Extract the (x, y) coordinate from the center of the cell holding the provided text.  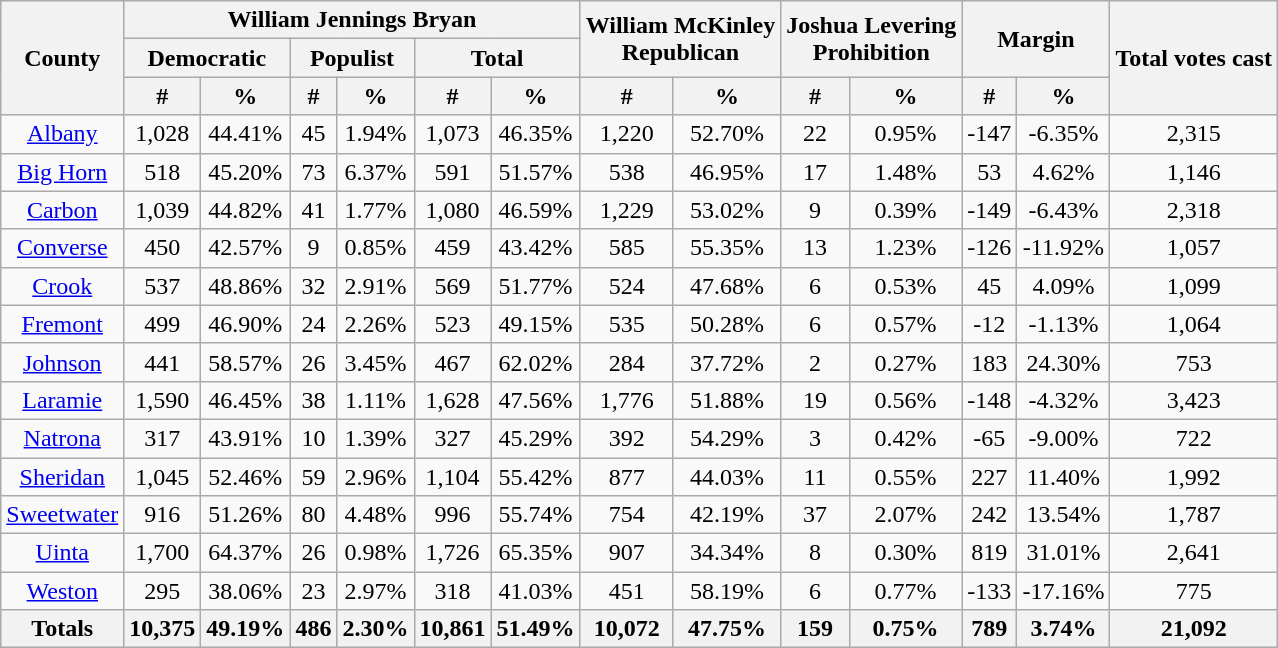
55.74% (536, 515)
1,039 (162, 210)
37.72% (727, 362)
2.91% (376, 286)
45.29% (536, 438)
Joshua LeveringProhibition (872, 39)
47.68% (727, 286)
227 (990, 477)
0.56% (905, 400)
-149 (990, 210)
42.19% (727, 515)
Crook (62, 286)
1,726 (452, 553)
1,064 (1194, 324)
1,028 (162, 134)
10,375 (162, 629)
45.20% (246, 172)
23 (314, 591)
451 (626, 591)
2.07% (905, 515)
907 (626, 553)
10,861 (452, 629)
1.23% (905, 248)
0.53% (905, 286)
-148 (990, 400)
0.30% (905, 553)
-4.32% (1064, 400)
0.42% (905, 438)
2.96% (376, 477)
537 (162, 286)
Fremont (62, 324)
24 (314, 324)
569 (452, 286)
523 (452, 324)
44.03% (727, 477)
1,057 (1194, 248)
459 (452, 248)
21,092 (1194, 629)
46.95% (727, 172)
William Jennings Bryan (352, 20)
55.35% (727, 248)
51.77% (536, 286)
450 (162, 248)
46.90% (246, 324)
Populist (352, 58)
1.77% (376, 210)
64.37% (246, 553)
49.19% (246, 629)
2,641 (1194, 553)
50.28% (727, 324)
0.75% (905, 629)
Weston (62, 591)
996 (452, 515)
10,072 (626, 629)
524 (626, 286)
51.57% (536, 172)
753 (1194, 362)
535 (626, 324)
284 (626, 362)
46.35% (536, 134)
2,315 (1194, 134)
Natrona (62, 438)
877 (626, 477)
11.40% (1064, 477)
-12 (990, 324)
59 (314, 477)
1.11% (376, 400)
42.57% (246, 248)
4.48% (376, 515)
Laramie (62, 400)
518 (162, 172)
-1.13% (1064, 324)
52.46% (246, 477)
17 (816, 172)
441 (162, 362)
51.88% (727, 400)
13 (816, 248)
486 (314, 629)
0.98% (376, 553)
Totals (62, 629)
51.26% (246, 515)
Margin (1036, 39)
32 (314, 286)
3 (816, 438)
0.39% (905, 210)
183 (990, 362)
55.42% (536, 477)
8 (816, 553)
295 (162, 591)
-147 (990, 134)
3,423 (1194, 400)
47.75% (727, 629)
3.74% (1064, 629)
538 (626, 172)
-126 (990, 248)
53 (990, 172)
392 (626, 438)
1.94% (376, 134)
47.56% (536, 400)
1,220 (626, 134)
-133 (990, 591)
318 (452, 591)
41 (314, 210)
1,787 (1194, 515)
County (62, 58)
317 (162, 438)
49.15% (536, 324)
591 (452, 172)
0.77% (905, 591)
789 (990, 629)
William McKinleyRepublican (680, 39)
242 (990, 515)
44.41% (246, 134)
1,146 (1194, 172)
467 (452, 362)
1,099 (1194, 286)
1,700 (162, 553)
Big Horn (62, 172)
44.82% (246, 210)
Uinta (62, 553)
2,318 (1194, 210)
73 (314, 172)
46.45% (246, 400)
-9.00% (1064, 438)
775 (1194, 591)
4.62% (1064, 172)
2.97% (376, 591)
38.06% (246, 591)
Total (497, 58)
-6.43% (1064, 210)
3.45% (376, 362)
722 (1194, 438)
0.85% (376, 248)
-6.35% (1064, 134)
2.30% (376, 629)
1.48% (905, 172)
46.59% (536, 210)
1.39% (376, 438)
52.70% (727, 134)
0.27% (905, 362)
1,776 (626, 400)
53.02% (727, 210)
Total votes cast (1194, 58)
34.34% (727, 553)
916 (162, 515)
819 (990, 553)
159 (816, 629)
1,229 (626, 210)
Sheridan (62, 477)
65.35% (536, 553)
1,073 (452, 134)
-65 (990, 438)
0.95% (905, 134)
Converse (62, 248)
Carbon (62, 210)
1,590 (162, 400)
51.49% (536, 629)
41.03% (536, 591)
43.91% (246, 438)
2 (816, 362)
10 (314, 438)
43.42% (536, 248)
499 (162, 324)
1,045 (162, 477)
54.29% (727, 438)
31.01% (1064, 553)
1,992 (1194, 477)
585 (626, 248)
-11.92% (1064, 248)
1,628 (452, 400)
1,080 (452, 210)
0.55% (905, 477)
-17.16% (1064, 591)
6.37% (376, 172)
1,104 (452, 477)
37 (816, 515)
2.26% (376, 324)
22 (816, 134)
58.57% (246, 362)
327 (452, 438)
58.19% (727, 591)
Democratic (207, 58)
62.02% (536, 362)
4.09% (1064, 286)
Albany (62, 134)
11 (816, 477)
38 (314, 400)
19 (816, 400)
80 (314, 515)
Sweetwater (62, 515)
24.30% (1064, 362)
754 (626, 515)
48.86% (246, 286)
13.54% (1064, 515)
Johnson (62, 362)
0.57% (905, 324)
